Find where the given text appears and provide that cell's center as [x, y] coordinate. 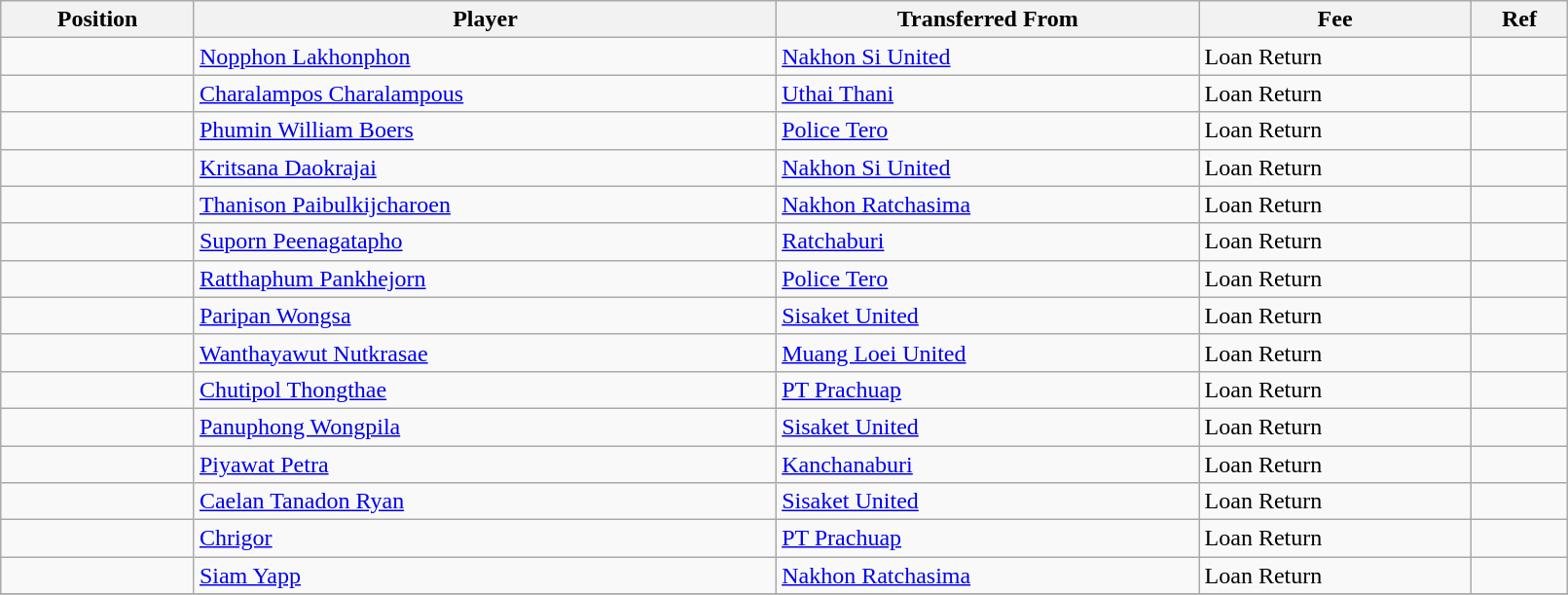
Transferred From [988, 19]
Ref [1519, 19]
Suporn Peenagatapho [485, 242]
Ratchaburi [988, 242]
Wanthayawut Nutkrasae [485, 353]
Piyawat Petra [485, 465]
Phumin William Boers [485, 130]
Muang Loei United [988, 353]
Paripan Wongsa [485, 316]
Panuphong Wongpila [485, 427]
Nopphon Lakhonphon [485, 56]
Kanchanaburi [988, 465]
Caelan Tanadon Ryan [485, 502]
Chutipol Thongthae [485, 390]
Position [97, 19]
Siam Yapp [485, 576]
Charalampos Charalampous [485, 93]
Ratthaphum Pankhejorn [485, 279]
Uthai Thani [988, 93]
Fee [1335, 19]
Player [485, 19]
Chrigor [485, 539]
Kritsana Daokrajai [485, 167]
Thanison Paibulkijcharoen [485, 205]
